Determine the [X, Y] coordinate at the center of the cell enclosing the given text.  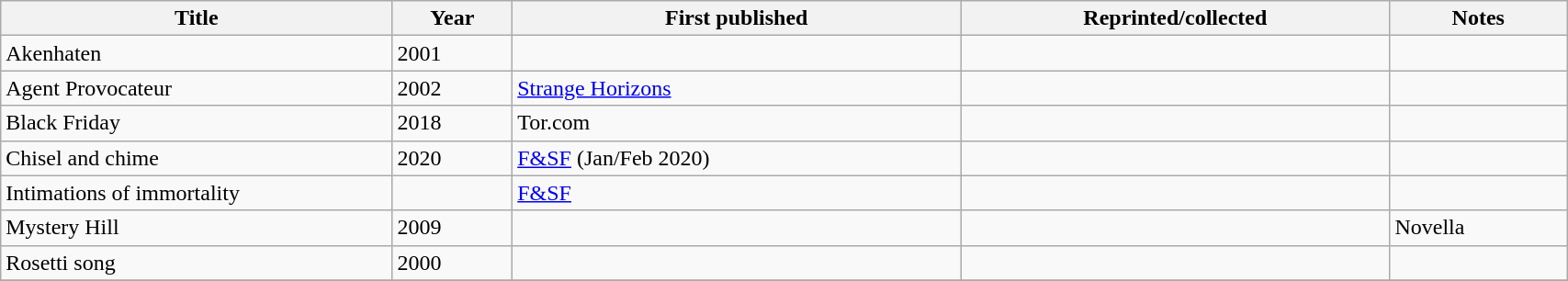
Akenhaten [197, 53]
First published [737, 18]
Reprinted/collected [1176, 18]
2002 [452, 88]
Mystery Hill [197, 228]
Year [452, 18]
F&SF [737, 193]
Rosetti song [197, 263]
Novella [1479, 228]
Notes [1479, 18]
F&SF (Jan/Feb 2020) [737, 158]
2000 [452, 263]
Tor.com [737, 123]
2009 [452, 228]
Agent Provocateur [197, 88]
2018 [452, 123]
Black Friday [197, 123]
Strange Horizons [737, 88]
2001 [452, 53]
Intimations of immortality [197, 193]
Chisel and chime [197, 158]
2020 [452, 158]
Title [197, 18]
